Locate the cell with the specified text and output its (x, y) center coordinate. 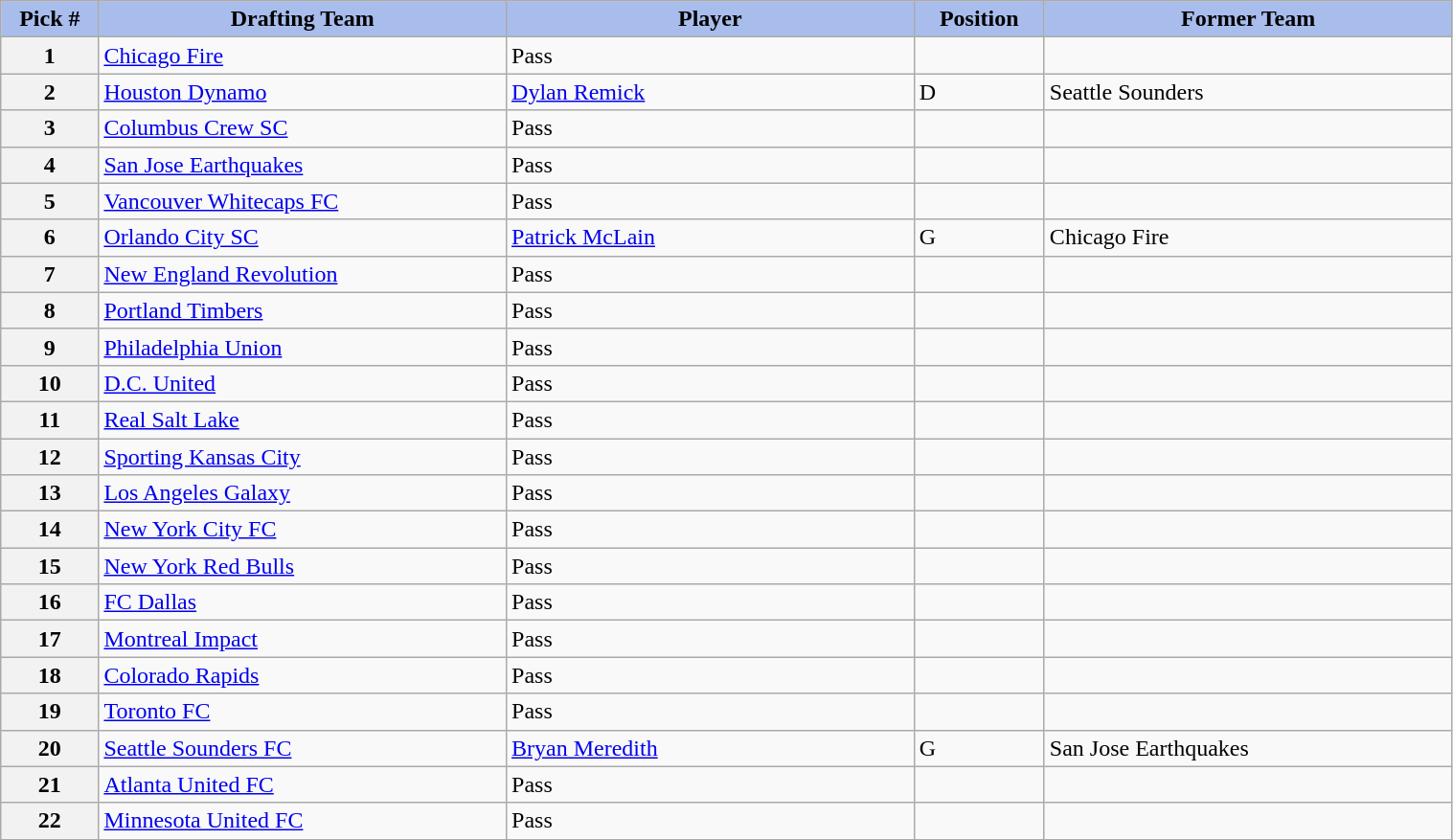
Position (979, 19)
18 (50, 675)
D (979, 92)
21 (50, 784)
13 (50, 493)
14 (50, 530)
Orlando City SC (303, 238)
Drafting Team (303, 19)
11 (50, 420)
Portland Timbers (303, 310)
Player (711, 19)
Minnesota United FC (303, 821)
1 (50, 56)
3 (50, 128)
4 (50, 165)
Columbus Crew SC (303, 128)
15 (50, 566)
Dylan Remick (711, 92)
Bryan Meredith (711, 748)
New York Red Bulls (303, 566)
Pick # (50, 19)
5 (50, 201)
Real Salt Lake (303, 420)
Colorado Rapids (303, 675)
New England Revolution (303, 274)
7 (50, 274)
17 (50, 639)
20 (50, 748)
12 (50, 457)
Former Team (1248, 19)
Toronto FC (303, 712)
D.C. United (303, 383)
22 (50, 821)
Los Angeles Galaxy (303, 493)
Sporting Kansas City (303, 457)
Seattle Sounders (1248, 92)
9 (50, 347)
16 (50, 602)
Atlanta United FC (303, 784)
6 (50, 238)
Montreal Impact (303, 639)
Patrick McLain (711, 238)
FC Dallas (303, 602)
8 (50, 310)
Vancouver Whitecaps FC (303, 201)
2 (50, 92)
10 (50, 383)
Houston Dynamo (303, 92)
Philadelphia Union (303, 347)
Seattle Sounders FC (303, 748)
New York City FC (303, 530)
19 (50, 712)
